Detect which cell encompasses the target text, then output its (X, Y) center coordinate. 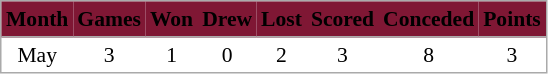
Won (171, 20)
0 (228, 55)
Month (38, 20)
Conceded (429, 20)
Games (110, 20)
2 (282, 55)
Points (512, 20)
Drew (228, 20)
8 (429, 55)
Scored (342, 20)
Lost (282, 20)
May (38, 55)
1 (171, 55)
